Return the [X, Y] coordinate for the center point of the cell that contains the specified text.  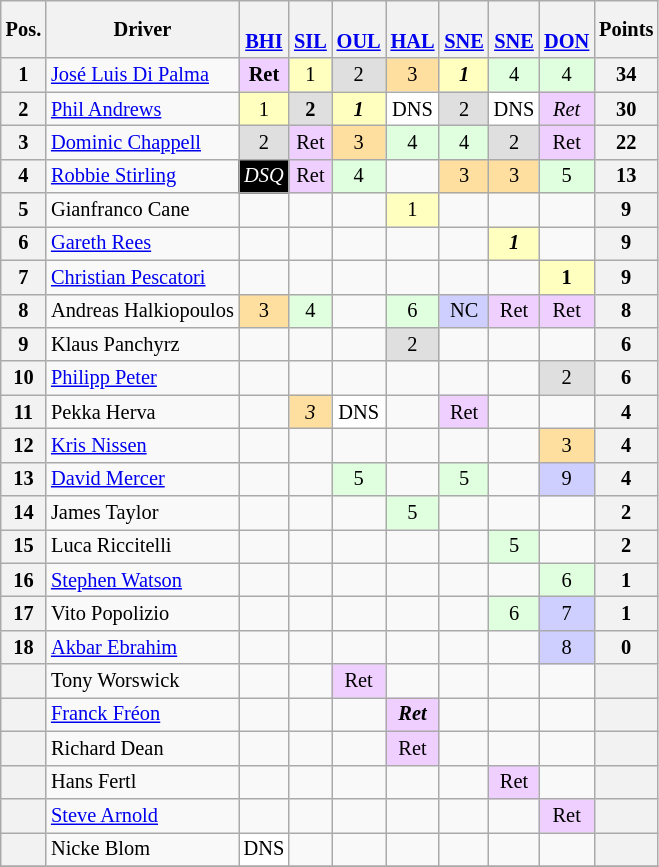
Gianfranco Cane [142, 210]
OUL [359, 29]
HAL [413, 29]
Steve Arnold [142, 815]
Phil Andrews [142, 109]
Vito Popolizio [142, 613]
Akbar Ebrahim [142, 647]
Andreas Halkiopoulos [142, 311]
Stephen Watson [142, 580]
BHI [264, 29]
11 [24, 412]
Franck Fréon [142, 714]
14 [24, 513]
Tony Worswick [142, 681]
Kris Nissen [142, 445]
0 [626, 647]
Gareth Rees [142, 243]
Richard Dean [142, 748]
David Mercer [142, 479]
DON [566, 29]
Dominic Chappell [142, 142]
Philipp Peter [142, 378]
Driver [142, 29]
17 [24, 613]
DSQ [264, 176]
30 [626, 109]
SIL [310, 29]
12 [24, 445]
22 [626, 142]
16 [24, 580]
Luca Riccitelli [142, 546]
Points [626, 29]
34 [626, 75]
10 [24, 378]
Hans Fertl [142, 782]
Klaus Panchyrz [142, 344]
18 [24, 647]
15 [24, 546]
Christian Pescatori [142, 277]
Pos. [24, 29]
James Taylor [142, 513]
José Luis Di Palma [142, 75]
NC [464, 311]
Nicke Blom [142, 849]
Robbie Stirling [142, 176]
Pekka Herva [142, 412]
